Locate the cell with the specified text and output its [X, Y] center coordinate. 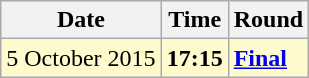
17:15 [194, 58]
Round [268, 20]
Time [194, 20]
5 October 2015 [81, 58]
Final [268, 58]
Date [81, 20]
